For the text-containing cell, return its midpoint in (X, Y) coordinate format. 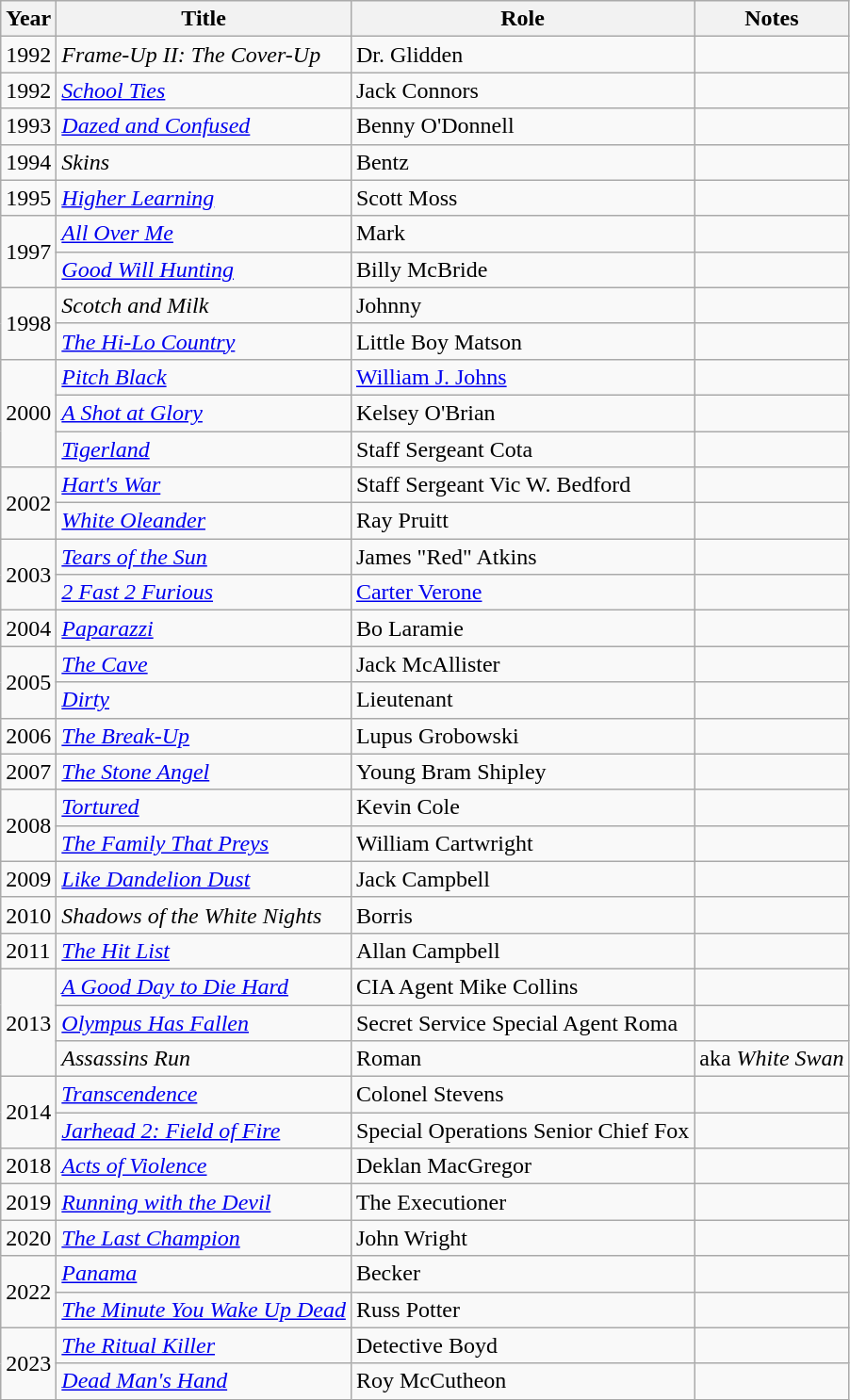
2006 (28, 736)
A Shot at Glory (204, 413)
The Hi-Lo Country (204, 341)
Scott Moss (522, 198)
Acts of Violence (204, 1166)
2019 (28, 1202)
Role (522, 19)
Tigerland (204, 449)
The Stone Angel (204, 772)
Roy McCutheon (522, 1381)
2 Fast 2 Furious (204, 593)
Dr. Glidden (522, 55)
Staff Sergeant Vic W. Bedford (522, 485)
Paparazzi (204, 628)
Dirty (204, 700)
2003 (28, 575)
Jack Campbell (522, 879)
Kelsey O'Brian (522, 413)
The Cave (204, 664)
2014 (28, 1113)
Detective Boyd (522, 1345)
Billy McBride (522, 269)
Colonel Stevens (522, 1095)
Frame-Up II: The Cover-Up (204, 55)
James "Red" Atkins (522, 557)
2018 (28, 1166)
Carter Verone (522, 593)
1995 (28, 198)
A Good Day to Die Hard (204, 986)
Benny O'Donnell (522, 126)
Kevin Cole (522, 807)
The Minute You Wake Up Dead (204, 1310)
Staff Sergeant Cota (522, 449)
William Cartwright (522, 843)
The Last Champion (204, 1238)
Borris (522, 915)
All Over Me (204, 234)
2000 (28, 413)
Johnny (522, 305)
2009 (28, 879)
2007 (28, 772)
Year (28, 19)
Mark (522, 234)
Title (204, 19)
1997 (28, 252)
Special Operations Senior Chief Fox (522, 1131)
2013 (28, 1022)
Becker (522, 1274)
Good Will Hunting (204, 269)
Lieutenant (522, 700)
Hart's War (204, 485)
Shadows of the White Nights (204, 915)
2005 (28, 682)
William J. Johns (522, 377)
2004 (28, 628)
Secret Service Special Agent Roma (522, 1022)
2010 (28, 915)
The Executioner (522, 1202)
aka White Swan (772, 1059)
Roman (522, 1059)
Panama (204, 1274)
Transcendence (204, 1095)
Higher Learning (204, 198)
Running with the Devil (204, 1202)
CIA Agent Mike Collins (522, 986)
Skins (204, 162)
Dazed and Confused (204, 126)
John Wright (522, 1238)
The Break-Up (204, 736)
Scotch and Milk (204, 305)
Allan Campbell (522, 951)
Bentz (522, 162)
Jack Connors (522, 90)
2008 (28, 825)
Like Dandelion Dust (204, 879)
1994 (28, 162)
Bo Laramie (522, 628)
1998 (28, 323)
Deklan MacGregor (522, 1166)
2022 (28, 1292)
The Ritual Killer (204, 1345)
Tortured (204, 807)
Ray Pruitt (522, 521)
White Oleander (204, 521)
Little Boy Matson (522, 341)
Notes (772, 19)
2020 (28, 1238)
School Ties (204, 90)
Dead Man's Hand (204, 1381)
Tears of the Sun (204, 557)
Assassins Run (204, 1059)
The Family That Preys (204, 843)
Jarhead 2: Field of Fire (204, 1131)
Olympus Has Fallen (204, 1022)
Lupus Grobowski (522, 736)
Young Bram Shipley (522, 772)
1993 (28, 126)
Jack McAllister (522, 664)
Pitch Black (204, 377)
2023 (28, 1363)
2002 (28, 503)
Russ Potter (522, 1310)
The Hit List (204, 951)
2011 (28, 951)
